Return the (x, y) coordinate for the center point of the cell that contains the specified text.  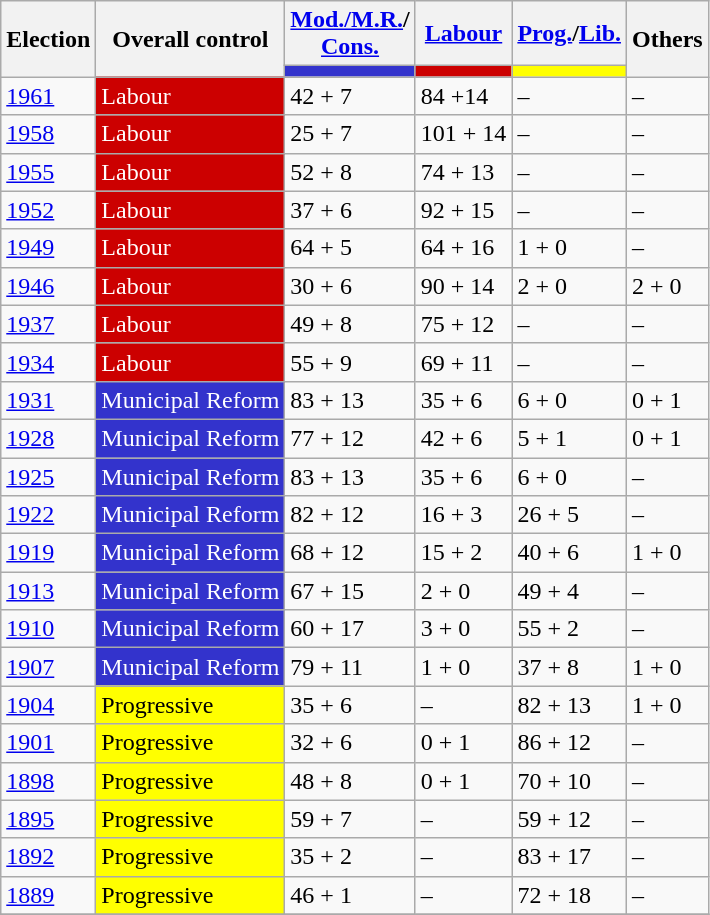
42 + 7 (350, 96)
77 + 12 (350, 438)
1949 (48, 248)
68 + 12 (350, 553)
1889 (48, 895)
82 + 12 (350, 515)
1919 (48, 553)
Mod./M.R./Cons. (350, 34)
40 + 6 (570, 553)
37 + 6 (350, 210)
90 + 14 (464, 286)
59 + 12 (570, 819)
Overall control (190, 39)
Others (668, 39)
52 + 8 (350, 172)
75 + 12 (464, 324)
64 + 16 (464, 248)
55 + 2 (570, 629)
1901 (48, 743)
1931 (48, 400)
1961 (48, 96)
55 + 9 (350, 362)
79 + 11 (350, 667)
59 + 7 (350, 819)
30 + 6 (350, 286)
1928 (48, 438)
46 + 1 (350, 895)
92 + 15 (464, 210)
1952 (48, 210)
49 + 8 (350, 324)
1946 (48, 286)
32 + 6 (350, 743)
1904 (48, 705)
15 + 2 (464, 553)
1925 (48, 477)
72 + 18 (570, 895)
48 + 8 (350, 781)
16 + 3 (464, 515)
Prog./Lib. (570, 34)
82 + 13 (570, 705)
35 + 2 (350, 857)
84 +14 (464, 96)
3 + 0 (464, 629)
42 + 6 (464, 438)
1898 (48, 781)
1895 (48, 819)
1907 (48, 667)
26 + 5 (570, 515)
60 + 17 (350, 629)
1922 (48, 515)
37 + 8 (570, 667)
1937 (48, 324)
64 + 5 (350, 248)
86 + 12 (570, 743)
74 + 13 (464, 172)
1892 (48, 857)
83 + 17 (570, 857)
5 + 1 (570, 438)
67 + 15 (350, 591)
1958 (48, 134)
25 + 7 (350, 134)
1934 (48, 362)
1913 (48, 591)
101 + 14 (464, 134)
1910 (48, 629)
Election (48, 39)
69 + 11 (464, 362)
70 + 10 (570, 781)
49 + 4 (570, 591)
1955 (48, 172)
